Scan for the cell matching the given text and deliver its [x, y] coordinate at center. 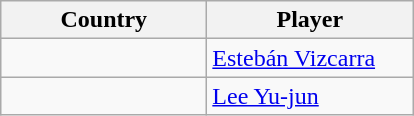
Country [104, 20]
Lee Yu-jun [310, 96]
Estebán Vizcarra [310, 58]
Player [310, 20]
